Detect which cell encompasses the target text, then output its (X, Y) center coordinate. 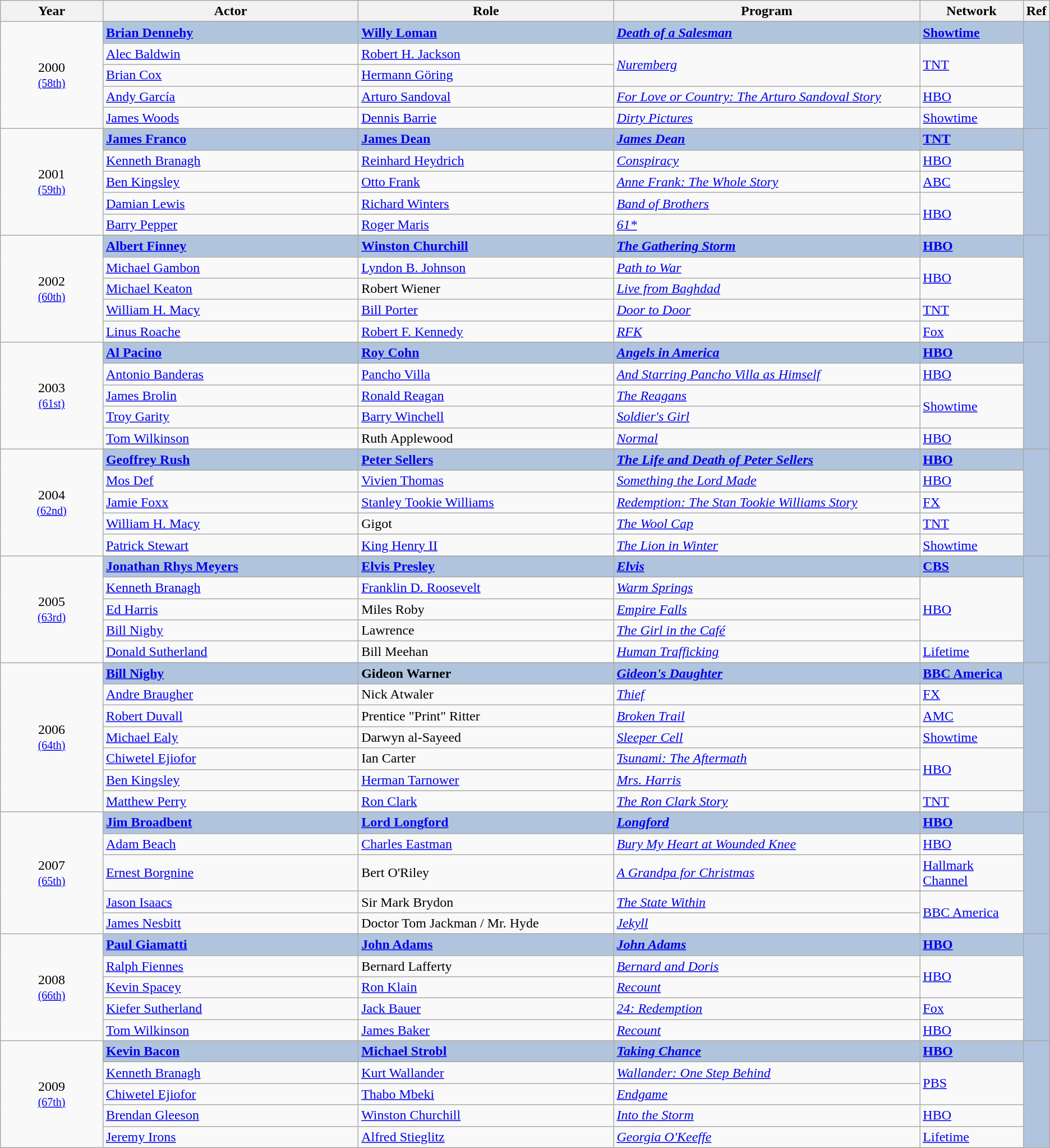
2001 (59th) (52, 182)
RFK (767, 332)
Actor (230, 11)
Jim Broadbent (230, 823)
Thabo Mbeki (486, 1094)
24: Redemption (767, 1009)
Dennis Barrie (486, 118)
Sleeper Cell (767, 737)
Network (971, 11)
Darwyn al-Sayeed (486, 737)
Barry Winchell (486, 417)
Peter Sellers (486, 460)
Al Pacino (230, 353)
Bernard and Doris (767, 966)
James Baker (486, 1030)
Adam Beach (230, 844)
Gigot (486, 524)
For Love or Country: The Arturo Sandoval Story (767, 97)
Brian Dennehy (230, 33)
Charles Eastman (486, 844)
Sir Mark Brydon (486, 902)
Kurt Wallander (486, 1073)
Paul Giamatti (230, 944)
Door to Door (767, 310)
The Life and Death of Peter Sellers (767, 460)
Broken Trail (767, 716)
Bury My Heart at Wounded Knee (767, 844)
Roger Maris (486, 224)
Roy Cohn (486, 353)
Normal (767, 438)
A Grandpa for Christmas (767, 873)
Ralph Fiennes (230, 966)
Mrs. Harris (767, 780)
Antonio Banderas (230, 374)
Barry Pepper (230, 224)
Patrick Stewart (230, 545)
Ernest Borgnine (230, 873)
Dirty Pictures (767, 118)
Albert Finney (230, 246)
James Nesbitt (230, 923)
Bernard Lafferty (486, 966)
Mos Def (230, 481)
Ed Harris (230, 609)
Soldier's Girl (767, 417)
Ref (1037, 11)
Alfred Stieglitz (486, 1137)
James Brolin (230, 396)
Pancho Villa (486, 374)
Vivien Thomas (486, 481)
Conspiracy (767, 160)
Jonathan Rhys Meyers (230, 566)
Angels in America (767, 353)
2002 (60th) (52, 288)
The Girl in the Café (767, 631)
PBS (971, 1083)
Year (52, 11)
Andy García (230, 97)
Michael Ealy (230, 737)
Troy Garity (230, 417)
Stanley Tookie Williams (486, 502)
Prentice "Print" Ritter (486, 716)
Redemption: The Stan Tookie Williams Story (767, 502)
2005 (63rd) (52, 609)
The State Within (767, 902)
Endgame (767, 1094)
Robert H. Jackson (486, 54)
2009 (67th) (52, 1094)
Thief (767, 695)
ABC (971, 182)
Bert O'Riley (486, 873)
Something the Lord Made (767, 481)
Richard Winters (486, 203)
Herman Tarnower (486, 780)
Miles Roby (486, 609)
Otto Frank (486, 182)
Linus Roache (230, 332)
Andre Braugher (230, 695)
Jack Bauer (486, 1009)
2004 (62nd) (52, 502)
Kevin Bacon (230, 1051)
AMC (971, 716)
Empire Falls (767, 609)
Willy Loman (486, 33)
Michael Gambon (230, 268)
The Reagans (767, 396)
Lawrence (486, 631)
Franklin D. Roosevelt (486, 587)
The Gathering Storm (767, 246)
The Ron Clark Story (767, 801)
Wallander: One Step Behind (767, 1073)
2000 (58th) (52, 75)
Longford (767, 823)
Jason Isaacs (230, 902)
Jeremy Irons (230, 1137)
Hermann Göring (486, 75)
Jekyll (767, 923)
Michael Strobl (486, 1051)
James Franco (230, 139)
Damian Lewis (230, 203)
2003 (61st) (52, 396)
Lord Longford (486, 823)
Gideon Warner (486, 673)
Ron Clark (486, 801)
Taking Chance (767, 1051)
61* (767, 224)
And Starring Pancho Villa as Himself (767, 374)
Ron Klain (486, 988)
2006 (64th) (52, 737)
Matthew Perry (230, 801)
Kiefer Sutherland (230, 1009)
The Wool Cap (767, 524)
Path to War (767, 268)
Alec Baldwin (230, 54)
Reinhard Heydrich (486, 160)
Role (486, 11)
Robert F. Kennedy (486, 332)
Ian Carter (486, 759)
Into the Storm (767, 1115)
Ronald Reagan (486, 396)
Doctor Tom Jackman / Mr. Hyde (486, 923)
Anne Frank: The Whole Story (767, 182)
Gideon's Daughter (767, 673)
Program (767, 11)
2008 (66th) (52, 987)
2007 (65th) (52, 873)
Donald Sutherland (230, 652)
Death of a Salesman (767, 33)
James Woods (230, 118)
Michael Keaton (230, 289)
Elvis Presley (486, 566)
Kevin Spacey (230, 988)
Arturo Sandoval (486, 97)
Live from Baghdad (767, 289)
Tsunami: The Aftermath (767, 759)
Brendan Gleeson (230, 1115)
Georgia O'Keeffe (767, 1137)
Human Trafficking (767, 652)
Geoffrey Rush (230, 460)
Robert Wiener (486, 289)
The Lion in Winter (767, 545)
Robert Duvall (230, 716)
Lyndon B. Johnson (486, 268)
King Henry II (486, 545)
Nick Atwaler (486, 695)
Bill Meehan (486, 652)
Bill Porter (486, 310)
Nuremberg (767, 65)
Jamie Foxx (230, 502)
CBS (971, 566)
Brian Cox (230, 75)
Elvis (767, 566)
Ruth Applewood (486, 438)
Warm Springs (767, 587)
Hallmark Channel (971, 873)
Band of Brothers (767, 203)
